Locate the cell with the specified text and output its (x, y) center coordinate. 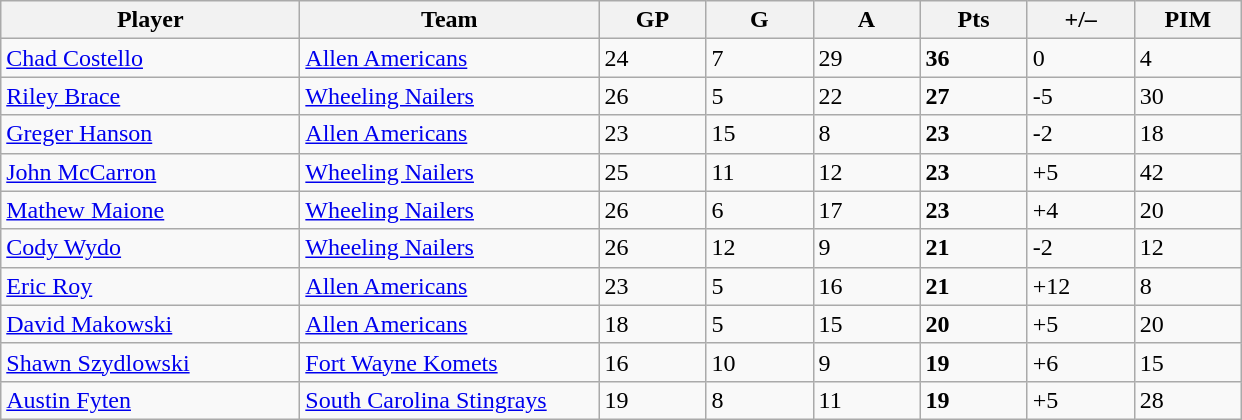
Austin Fyten (150, 400)
Fort Wayne Komets (450, 362)
27 (974, 96)
+6 (1080, 362)
David Makowski (150, 324)
6 (760, 210)
25 (652, 172)
Eric Roy (150, 286)
John McCarron (150, 172)
36 (974, 58)
South Carolina Stingrays (450, 400)
+12 (1080, 286)
Riley Brace (150, 96)
Player (150, 20)
7 (760, 58)
A (866, 20)
G (760, 20)
Pts (974, 20)
GP (652, 20)
+/– (1080, 20)
Shawn Szydlowski (150, 362)
Cody Wydo (150, 248)
Team (450, 20)
0 (1080, 58)
24 (652, 58)
29 (866, 58)
28 (1188, 400)
Chad Costello (150, 58)
4 (1188, 58)
-5 (1080, 96)
22 (866, 96)
+4 (1080, 210)
PIM (1188, 20)
42 (1188, 172)
10 (760, 362)
Greger Hanson (150, 134)
Mathew Maione (150, 210)
30 (1188, 96)
17 (866, 210)
